Extract the (X, Y) coordinate from the center of the cell holding the provided text.  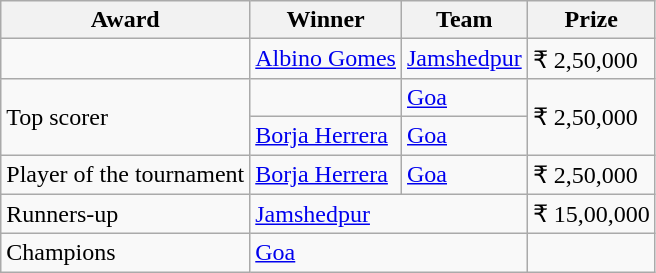
Albino Gomes (326, 59)
Runners-up (126, 214)
Player of the tournament (126, 174)
Top scorer (126, 116)
Winner (326, 20)
Champions (126, 253)
₹ 15,00,000 (591, 214)
Prize (591, 20)
Award (126, 20)
Team (464, 20)
